Detect which cell encompasses the target text, then output its (x, y) center coordinate. 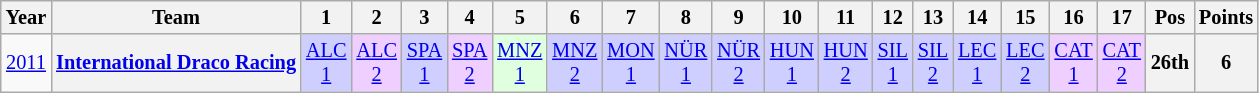
HUN1 (792, 63)
CAT2 (1122, 63)
HUN2 (846, 63)
17 (1122, 17)
LEC2 (1025, 63)
3 (424, 17)
International Draco Racing (176, 63)
SIL2 (933, 63)
Points (1226, 17)
2011 (26, 63)
SIL1 (893, 63)
16 (1073, 17)
14 (977, 17)
12 (893, 17)
26th (1170, 63)
SPA1 (424, 63)
7 (630, 17)
13 (933, 17)
NÜR1 (686, 63)
4 (470, 17)
8 (686, 17)
Year (26, 17)
MNZ1 (520, 63)
ALC2 (376, 63)
LEC1 (977, 63)
MNZ2 (574, 63)
ALC1 (326, 63)
1 (326, 17)
Pos (1170, 17)
MON1 (630, 63)
5 (520, 17)
9 (738, 17)
10 (792, 17)
SPA2 (470, 63)
11 (846, 17)
15 (1025, 17)
NÜR2 (738, 63)
CAT1 (1073, 63)
2 (376, 17)
Team (176, 17)
